Pinpoint the cell where the given text exists, returning its (X, Y) midpoint coordinate. 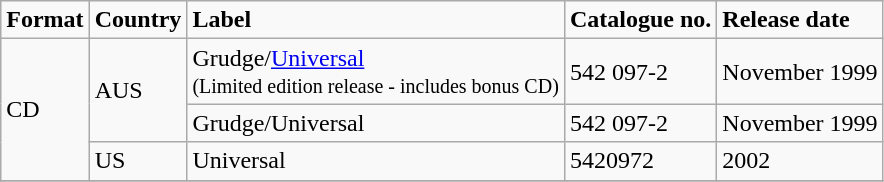
5420972 (640, 161)
Release date (800, 20)
US (138, 161)
Format (45, 20)
Country (138, 20)
Label (376, 20)
Grudge/Universal (376, 123)
AUS (138, 90)
Catalogue no. (640, 20)
2002 (800, 161)
Universal (376, 161)
Grudge/Universal(Limited edition release - includes bonus CD) (376, 72)
CD (45, 110)
